Identify which cell holds the provided text, then report its (X, Y) central coordinate. 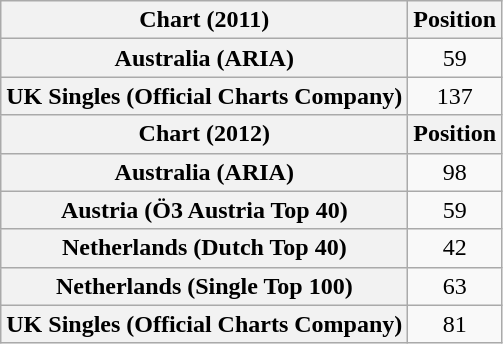
98 (455, 172)
Chart (2011) (204, 20)
137 (455, 96)
Chart (2012) (204, 134)
Austria (Ö3 Austria Top 40) (204, 210)
81 (455, 324)
63 (455, 286)
Netherlands (Single Top 100) (204, 286)
Netherlands (Dutch Top 40) (204, 248)
42 (455, 248)
